Output the [X, Y] coordinate of the center of the cell containing the given text.  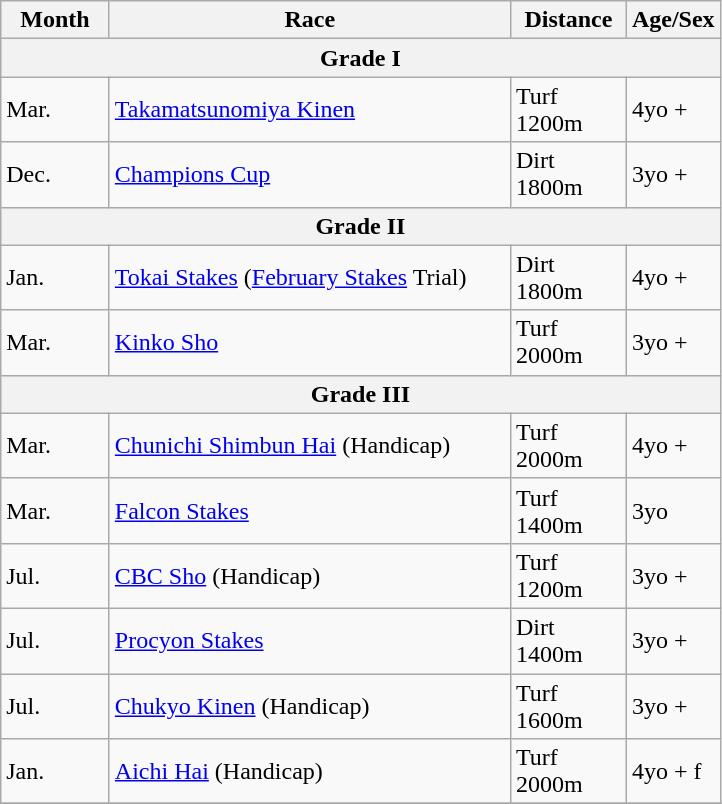
Grade II [360, 226]
Chukyo Kinen (Handicap) [310, 706]
Tokai Stakes (February Stakes Trial) [310, 278]
Dec. [56, 174]
Grade III [360, 394]
Aichi Hai (Handicap) [310, 772]
3yo [673, 510]
Dirt 1400m [568, 640]
Chunichi Shimbun Hai (Handicap) [310, 446]
Turf 1400m [568, 510]
Race [310, 20]
Age/Sex [673, 20]
Grade I [360, 58]
CBC Sho (Handicap) [310, 576]
Procyon Stakes [310, 640]
4yo + f [673, 772]
Falcon Stakes [310, 510]
Turf 1600m [568, 706]
Month [56, 20]
Kinko Sho [310, 342]
Takamatsunomiya Kinen [310, 110]
Champions Cup [310, 174]
Distance [568, 20]
